Return (X, Y) of the center of cell containing provided text 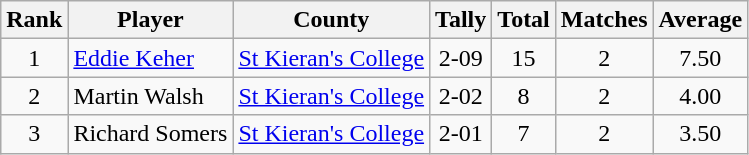
2-09 (461, 58)
7 (524, 134)
Rank (34, 20)
4.00 (700, 96)
Eddie Keher (150, 58)
1 (34, 58)
2-01 (461, 134)
15 (524, 58)
Richard Somers (150, 134)
7.50 (700, 58)
Matches (604, 20)
2-02 (461, 96)
Player (150, 20)
County (332, 20)
Total (524, 20)
Tally (461, 20)
8 (524, 96)
Average (700, 20)
Martin Walsh (150, 96)
3 (34, 134)
3.50 (700, 134)
